Identify which cell holds the provided text, then report its [x, y] central coordinate. 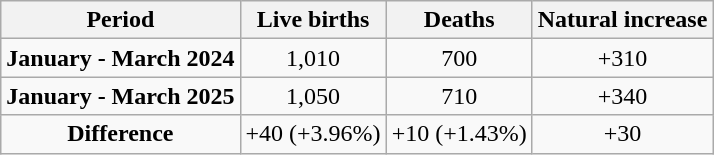
700 [459, 58]
1,050 [313, 96]
1,010 [313, 58]
710 [459, 96]
Deaths [459, 20]
+340 [622, 96]
+30 [622, 134]
Period [120, 20]
+10 (+1.43%) [459, 134]
Natural increase [622, 20]
January - March 2025 [120, 96]
Difference [120, 134]
January - March 2024 [120, 58]
+310 [622, 58]
+40 (+3.96%) [313, 134]
Live births [313, 20]
